Return the (x, y) coordinate for the center point of the cell that contains the specified text.  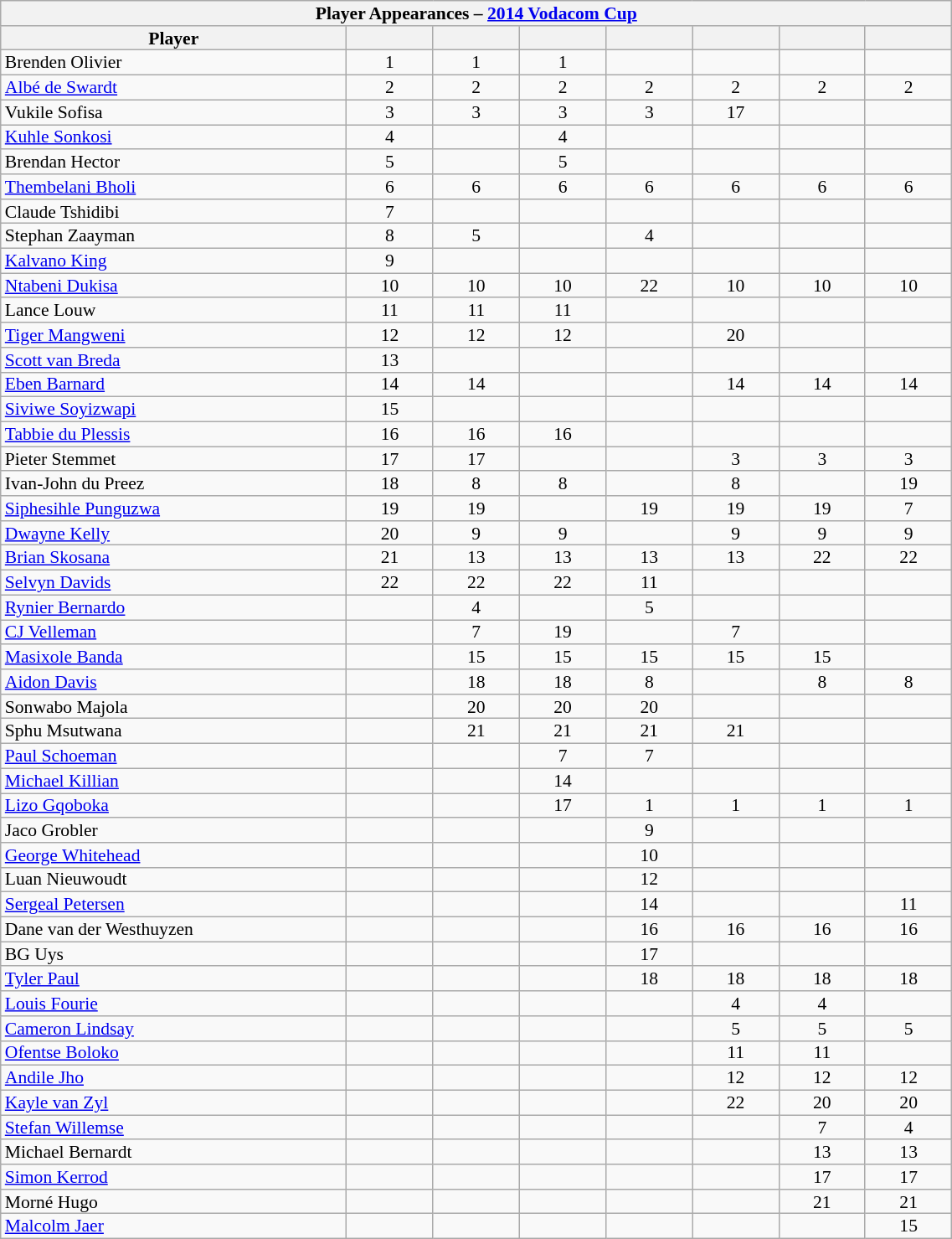
BG Uys (174, 954)
Sergeal Petersen (174, 905)
Tiger Mangweni (174, 335)
Kuhle Sonkosi (174, 137)
Siviwe Soyizwapi (174, 410)
Ofentse Boloko (174, 1053)
Sphu Msutwana (174, 731)
Siphesihle Punguzwa (174, 509)
Rynier Bernardo (174, 607)
Tabbie du Plessis (174, 435)
Jaco Grobler (174, 830)
Dane van der Westhuyzen (174, 930)
Stefan Willemse (174, 1128)
Scott van Breda (174, 360)
Kayle van Zyl (174, 1103)
CJ Velleman (174, 632)
Ntabeni Dukisa (174, 286)
Brian Skosana (174, 558)
Ivan-John du Preez (174, 484)
Kalvano King (174, 261)
Brenden Olivier (174, 63)
Michael Killian (174, 781)
Simon Kerrod (174, 1177)
Cameron Lindsay (174, 1029)
Stephan Zaayman (174, 236)
Lizo Gqoboka (174, 806)
Malcolm Jaer (174, 1226)
Vukile Sofisa (174, 112)
George Whitehead (174, 855)
Dwayne Kelly (174, 534)
Eben Barnard (174, 385)
Aidon Davis (174, 682)
Albé de Swardt (174, 88)
Thembelani Bholi (174, 187)
Claude Tshidibi (174, 212)
Andile Jho (174, 1078)
Brendan Hector (174, 162)
Paul Schoeman (174, 756)
Michael Bernardt (174, 1153)
Morné Hugo (174, 1202)
Player Appearances – 2014 Vodacom Cup (476, 13)
Sonwabo Majola (174, 707)
Masixole Banda (174, 658)
Pieter Stemmet (174, 459)
Tyler Paul (174, 979)
Louis Fourie (174, 1004)
Player (174, 39)
Selvyn Davids (174, 583)
Lance Louw (174, 311)
Luan Nieuwoudt (174, 880)
